Detect which cell encompasses the target text, then output its (X, Y) center coordinate. 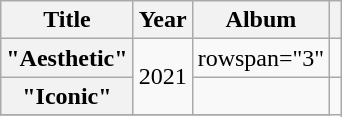
"Aesthetic" (67, 58)
Album (261, 20)
rowspan="3" (261, 58)
"Iconic" (67, 96)
2021 (162, 77)
Title (67, 20)
Year (162, 20)
